Pinpoint the cell where the given text exists, returning its (X, Y) midpoint coordinate. 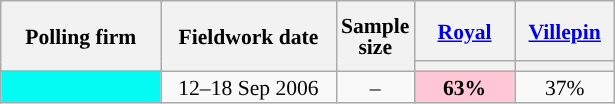
37% (565, 86)
Fieldwork date (248, 36)
63% (464, 86)
Royal (464, 31)
12–18 Sep 2006 (248, 86)
Samplesize (375, 36)
– (375, 86)
Villepin (565, 31)
Polling firm (81, 36)
